Provide the [x, y] coordinate of the cell's center where the given text is located.  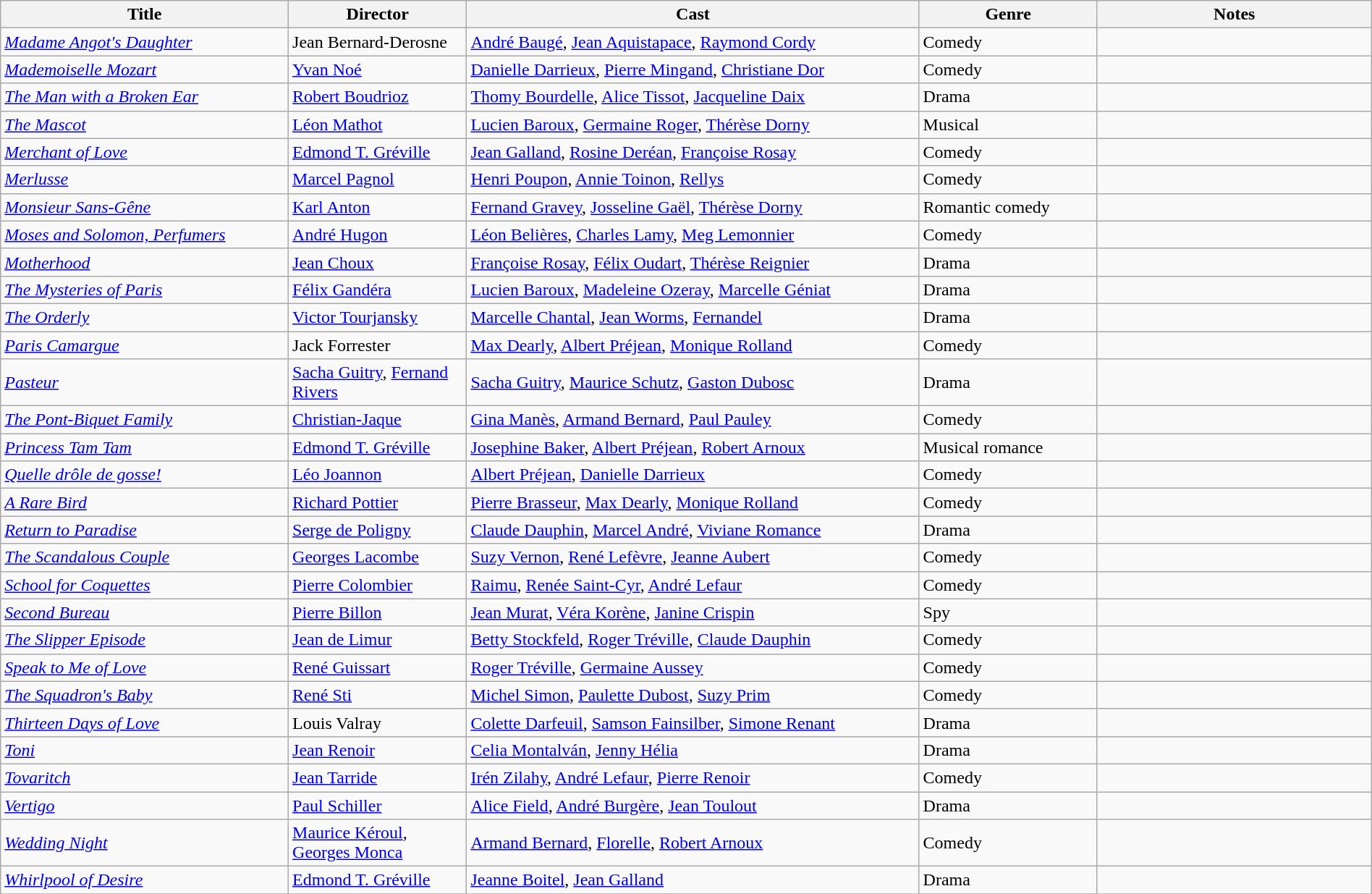
André Hugon [378, 235]
Alice Field, André Burgère, Jean Toulout [693, 806]
Gina Manès, Armand Bernard, Paul Pauley [693, 420]
Toni [145, 750]
Christian-Jaque [378, 420]
Victor Tourjansky [378, 317]
Yvan Noé [378, 69]
Paul Schiller [378, 806]
Speak to Me of Love [145, 667]
Title [145, 14]
Jean Choux [378, 262]
Danielle Darrieux, Pierre Mingand, Christiane Dor [693, 69]
René Guissart [378, 667]
Vertigo [145, 806]
Jean de Limur [378, 640]
Mademoiselle Mozart [145, 69]
Armand Bernard, Florelle, Robert Arnoux [693, 843]
Whirlpool of Desire [145, 880]
Quelle drôle de gosse! [145, 475]
The Scandalous Couple [145, 557]
Thomy Bourdelle, Alice Tissot, Jacqueline Daix [693, 97]
Genre [1008, 14]
Jean Bernard-Derosne [378, 42]
The Man with a Broken Ear [145, 97]
Henri Poupon, Annie Toinon, Rellys [693, 180]
Maurice Kéroul, Georges Monca [378, 843]
Max Dearly, Albert Préjean, Monique Rolland [693, 345]
Colette Darfeuil, Samson Fainsilber, Simone Renant [693, 722]
André Baugé, Jean Aquistapace, Raymond Cordy [693, 42]
Georges Lacombe [378, 557]
Robert Boudrioz [378, 97]
Roger Tréville, Germaine Aussey [693, 667]
Lucien Baroux, Madeleine Ozeray, Marcelle Géniat [693, 290]
Jean Tarride [378, 777]
The Slipper Episode [145, 640]
Musical romance [1008, 447]
Serge de Poligny [378, 530]
Tovaritch [145, 777]
Merchant of Love [145, 152]
Richard Pottier [378, 502]
Second Bureau [145, 612]
A Rare Bird [145, 502]
The Mascot [145, 125]
Marcel Pagnol [378, 180]
Marcelle Chantal, Jean Worms, Fernandel [693, 317]
Pierre Billon [378, 612]
Fernand Gravey, Josseline Gaël, Thérèse Dorny [693, 207]
Claude Dauphin, Marcel André, Viviane Romance [693, 530]
Return to Paradise [145, 530]
Thirteen Days of Love [145, 722]
Betty Stockfeld, Roger Tréville, Claude Dauphin [693, 640]
Irén Zilahy, André Lefaur, Pierre Renoir [693, 777]
Monsieur Sans-Gêne [145, 207]
The Squadron's Baby [145, 695]
Louis Valray [378, 722]
Jean Murat, Véra Korène, Janine Crispin [693, 612]
Romantic comedy [1008, 207]
The Mysteries of Paris [145, 290]
Albert Préjean, Danielle Darrieux [693, 475]
Françoise Rosay, Félix Oudart, Thérèse Reignier [693, 262]
Jack Forrester [378, 345]
The Pont-Biquet Family [145, 420]
Merlusse [145, 180]
School for Coquettes [145, 585]
Karl Anton [378, 207]
Pasteur [145, 382]
Musical [1008, 125]
Cast [693, 14]
Princess Tam Tam [145, 447]
Wedding Night [145, 843]
Celia Montalván, Jenny Hélia [693, 750]
Jean Renoir [378, 750]
Pierre Brasseur, Max Dearly, Monique Rolland [693, 502]
Félix Gandéra [378, 290]
Léon Belières, Charles Lamy, Meg Lemonnier [693, 235]
Madame Angot's Daughter [145, 42]
Léon Mathot [378, 125]
Paris Camargue [145, 345]
Jeanne Boitel, Jean Galland [693, 880]
Moses and Solomon, Perfumers [145, 235]
Léo Joannon [378, 475]
Director [378, 14]
Raimu, Renée Saint-Cyr, André Lefaur [693, 585]
Notes [1235, 14]
Lucien Baroux, Germaine Roger, Thérèse Dorny [693, 125]
Jean Galland, Rosine Deréan, Françoise Rosay [693, 152]
Michel Simon, Paulette Dubost, Suzy Prim [693, 695]
René Sti [378, 695]
The Orderly [145, 317]
Spy [1008, 612]
Suzy Vernon, René Lefèvre, Jeanne Aubert [693, 557]
Sacha Guitry, Fernand Rivers [378, 382]
Motherhood [145, 262]
Sacha Guitry, Maurice Schutz, Gaston Dubosc [693, 382]
Josephine Baker, Albert Préjean, Robert Arnoux [693, 447]
Pierre Colombier [378, 585]
